From the cell containing the given text, extract its center point as (X, Y) coordinate. 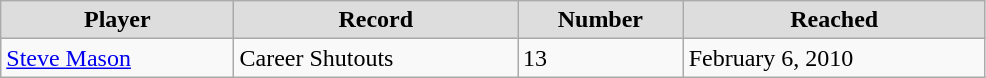
13 (601, 58)
Number (601, 20)
Reached (834, 20)
Steve Mason (118, 58)
Career Shutouts (376, 58)
February 6, 2010 (834, 58)
Record (376, 20)
Player (118, 20)
